For the text-containing cell, return its midpoint in (X, Y) coordinate format. 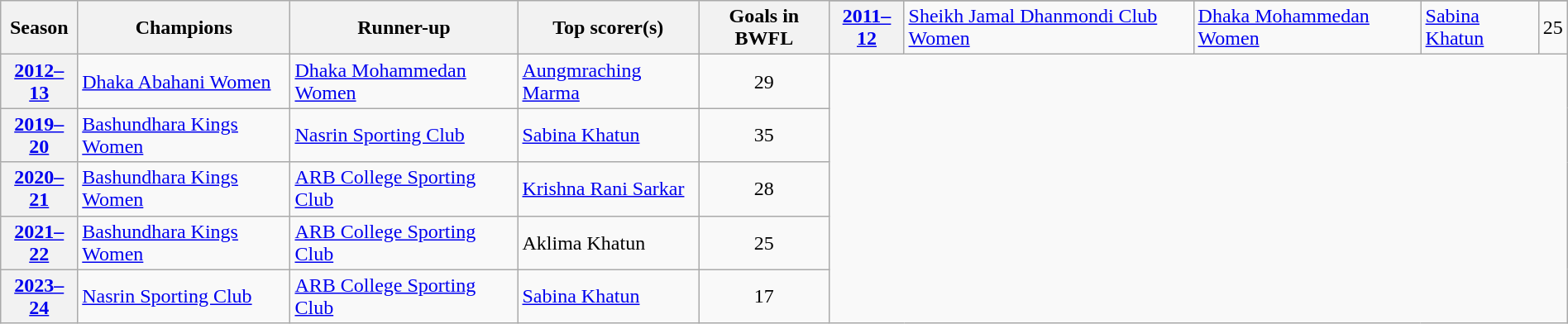
Aklima Khatun (609, 243)
Dhaka Abahani Women (184, 81)
Krishna Rani Sarkar (609, 188)
Aungmraching Marma (609, 81)
Sheikh Jamal Dhanmondi Club Women (1049, 28)
2019–20 (40, 136)
2012–13 (40, 81)
2021–22 (40, 243)
Champions (184, 28)
35 (764, 136)
2020–21 (40, 188)
29 (764, 81)
Top scorer(s) (609, 28)
Runner-up (404, 28)
2011–12 (867, 28)
Season (40, 28)
17 (764, 296)
Goals in BWFL (764, 28)
28 (764, 188)
2023–24 (40, 296)
